From the cell containing the given text, extract its center point as [X, Y] coordinate. 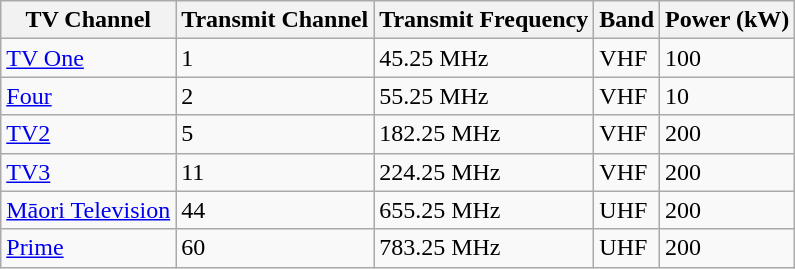
Band [627, 20]
60 [275, 248]
Four [88, 96]
Power (kW) [728, 20]
Transmit Frequency [484, 20]
100 [728, 58]
5 [275, 134]
45.25 MHz [484, 58]
TV Channel [88, 20]
11 [275, 172]
182.25 MHz [484, 134]
44 [275, 210]
TV3 [88, 172]
224.25 MHz [484, 172]
783.25 MHz [484, 248]
Māori Television [88, 210]
Transmit Channel [275, 20]
655.25 MHz [484, 210]
10 [728, 96]
1 [275, 58]
TV2 [88, 134]
Prime [88, 248]
55.25 MHz [484, 96]
TV One [88, 58]
2 [275, 96]
